Find where the given text appears and provide that cell's center as (X, Y) coordinate. 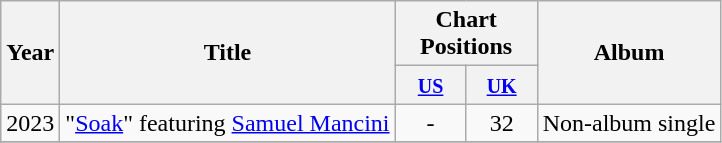
Title (228, 52)
"Soak" featuring Samuel Mancini (228, 123)
Chart Positions (466, 34)
- (430, 123)
UK (502, 85)
2023 (30, 123)
Album (629, 52)
Year (30, 52)
US (430, 85)
32 (502, 123)
Non-album single (629, 123)
